Return (x, y) of the center of cell containing provided text 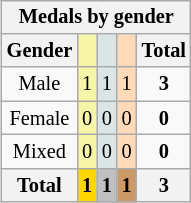
Mixed (40, 152)
Female (40, 118)
Medals by gender (96, 17)
Gender (40, 51)
Male (40, 84)
